From the cell containing the given text, extract its center point as (X, Y) coordinate. 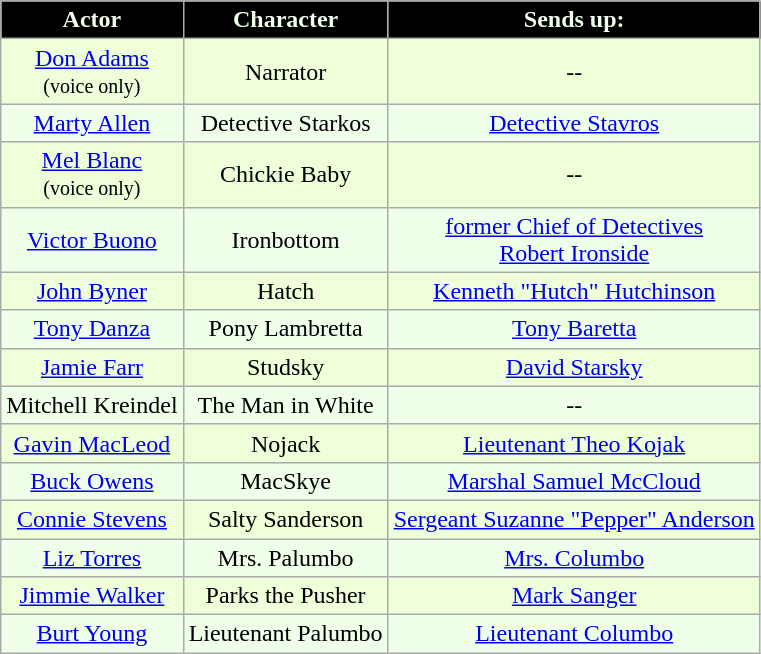
Salty Sanderson (286, 519)
Jimmie Walker (92, 596)
Actor (92, 20)
Sergeant Suzanne "Pepper" Anderson (574, 519)
Burt Young (92, 634)
Nojack (286, 443)
Chickie Baby (286, 174)
Narrator (286, 72)
former Chief of Detectives Robert Ironside (574, 240)
Mitchell Kreindel (92, 405)
MacSkye (286, 481)
Kenneth "Hutch" Hutchinson (574, 291)
Parks the Pusher (286, 596)
Character (286, 20)
Mark Sanger (574, 596)
John Byner (92, 291)
Tony Danza (92, 329)
Pony Lambretta (286, 329)
Lieutenant Columbo (574, 634)
David Starsky (574, 367)
Tony Baretta (574, 329)
The Man in White (286, 405)
Marty Allen (92, 123)
Detective Starkos (286, 123)
Studsky (286, 367)
Victor Buono (92, 240)
Buck Owens (92, 481)
Lieutenant Theo Kojak (574, 443)
Lieutenant Palumbo (286, 634)
Mrs. Columbo (574, 557)
Liz Torres (92, 557)
Connie Stevens (92, 519)
Ironbottom (286, 240)
Don Adams(voice only) (92, 72)
Gavin MacLeod (92, 443)
Detective Stavros (574, 123)
Mrs. Palumbo (286, 557)
Hatch (286, 291)
Jamie Farr (92, 367)
Marshal Samuel McCloud (574, 481)
Mel Blanc(voice only) (92, 174)
Sends up: (574, 20)
